From the cell containing the given text, extract its center point as (X, Y) coordinate. 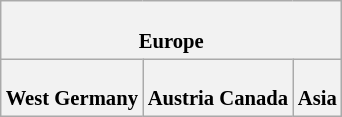
Austria Canada (218, 87)
Asia (318, 87)
Europe (172, 29)
West Germany (72, 87)
